Scan for the cell matching the given text and deliver its (X, Y) coordinate at center. 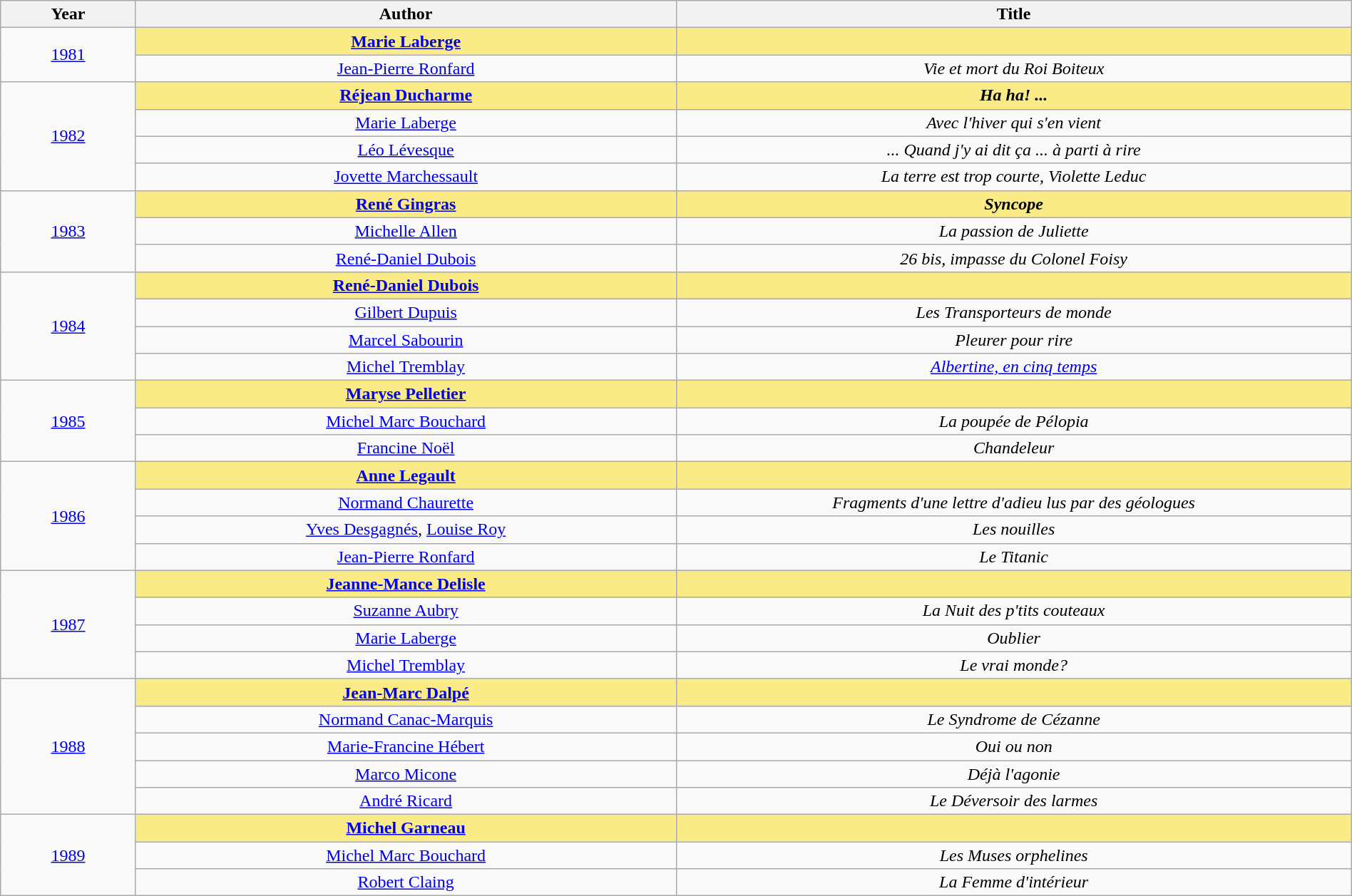
Le Titanic (1014, 557)
1982 (68, 136)
Avec l'hiver qui s'en vient (1014, 123)
La passion de Juliette (1014, 231)
Yves Desgagnés, Louise Roy (406, 530)
Pleurer pour rire (1014, 340)
Fragments d'une lettre d'adieu lus par des géologues (1014, 503)
Marco Micone (406, 773)
Les nouilles (1014, 530)
Les Transporteurs de monde (1014, 312)
Jean-Marc Dalpé (406, 692)
Chandeleur (1014, 448)
Le vrai monde? (1014, 665)
Normand Canac-Marquis (406, 719)
La terre est trop courte, Violette Leduc (1014, 177)
Michelle Allen (406, 231)
Déjà l'agonie (1014, 773)
La Nuit des p'tits couteaux (1014, 611)
Author (406, 14)
Les Muses orphelines (1014, 855)
Suzanne Aubry (406, 611)
Albertine, en cinq temps (1014, 367)
26 bis, impasse du Colonel Foisy (1014, 258)
Gilbert Dupuis (406, 312)
Maryse Pelletier (406, 394)
Marie-Francine Hébert (406, 746)
Normand Chaurette (406, 503)
Anne Legault (406, 475)
1987 (68, 624)
René Gingras (406, 204)
Le Syndrome de Cézanne (1014, 719)
Ha ha! ... (1014, 96)
Year (68, 14)
Le Déversoir des larmes (1014, 801)
1983 (68, 231)
Oui ou non (1014, 746)
1985 (68, 421)
1988 (68, 746)
1989 (68, 855)
Réjean Ducharme (406, 96)
Jovette Marchessault (406, 177)
André Ricard (406, 801)
Vie et mort du Roi Boiteux (1014, 68)
1981 (68, 55)
Marcel Sabourin (406, 340)
1984 (68, 326)
Jeanne-Mance Delisle (406, 584)
Syncope (1014, 204)
Title (1014, 14)
Michel Garneau (406, 828)
1986 (68, 516)
Oublier (1014, 638)
La Femme d'intérieur (1014, 882)
Léo Lévesque (406, 150)
... Quand j'y ai dit ça ... à parti à rire (1014, 150)
Robert Claing (406, 882)
Francine Noël (406, 448)
La poupée de Pélopia (1014, 421)
